Find where the given text appears and provide that cell's center as (X, Y) coordinate. 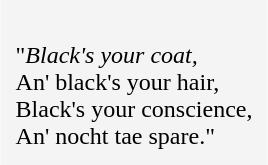
"Black's your coat, An' black's your hair, Black's your conscience, An' nocht tae spare." (134, 82)
